From the cell containing the given text, extract its center point as [X, Y] coordinate. 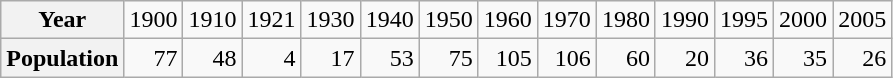
1940 [390, 20]
1900 [154, 20]
1910 [212, 20]
4 [272, 58]
1950 [448, 20]
Year [62, 20]
1995 [744, 20]
1980 [626, 20]
26 [862, 58]
1930 [330, 20]
36 [744, 58]
17 [330, 58]
77 [154, 58]
1990 [684, 20]
1970 [566, 20]
105 [508, 58]
75 [448, 58]
1960 [508, 20]
60 [626, 58]
106 [566, 58]
20 [684, 58]
48 [212, 58]
2000 [804, 20]
35 [804, 58]
2005 [862, 20]
1921 [272, 20]
53 [390, 58]
Population [62, 58]
